From the cell containing the given text, extract its center point as (X, Y) coordinate. 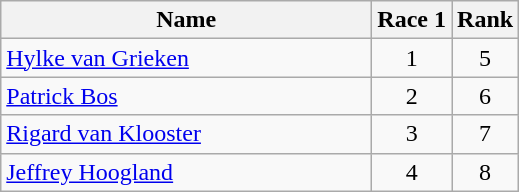
Name (186, 20)
Rank (486, 20)
6 (486, 96)
Race 1 (412, 20)
2 (412, 96)
7 (486, 134)
4 (412, 172)
Hylke van Grieken (186, 58)
Patrick Bos (186, 96)
5 (486, 58)
Jeffrey Hoogland (186, 172)
1 (412, 58)
Rigard van Klooster (186, 134)
8 (486, 172)
3 (412, 134)
